From the cell containing the given text, extract its center point as [X, Y] coordinate. 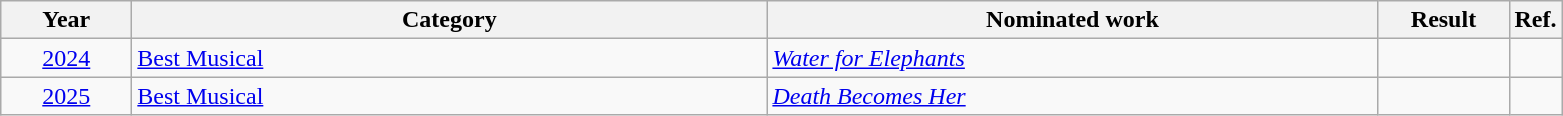
Result [1444, 20]
Death Becomes Her [1072, 96]
Nominated work [1072, 20]
Water for Elephants [1072, 58]
Year [66, 20]
2025 [66, 96]
Ref. [1536, 20]
Category [450, 20]
2024 [66, 58]
